Provide the [X, Y] coordinate of the cell's center where the given text is located.  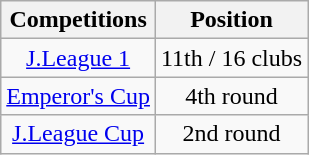
Emperor's Cup [78, 96]
J.League Cup [78, 134]
11th / 16 clubs [231, 58]
Competitions [78, 20]
4th round [231, 96]
J.League 1 [78, 58]
Position [231, 20]
2nd round [231, 134]
